Scan for the cell matching the given text and deliver its (X, Y) coordinate at center. 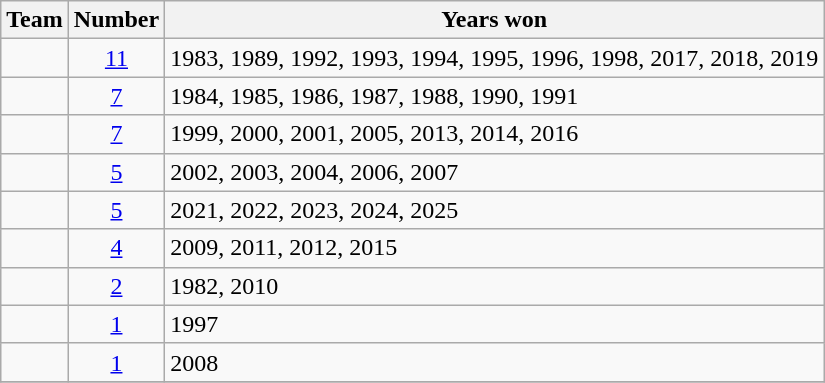
Team (35, 20)
2009, 2011, 2012, 2015 (494, 248)
1983, 1989, 1992, 1993, 1994, 1995, 1996, 1998, 2017, 2018, 2019 (494, 58)
1982, 2010 (494, 286)
1984, 1985, 1986, 1987, 1988, 1990, 1991 (494, 96)
1999, 2000, 2001, 2005, 2013, 2014, 2016 (494, 134)
Number (116, 20)
2 (116, 286)
11 (116, 58)
Years won (494, 20)
2021, 2022, 2023, 2024, 2025 (494, 210)
2002, 2003, 2004, 2006, 2007 (494, 172)
1997 (494, 324)
4 (116, 248)
2008 (494, 362)
